Pinpoint the cell where the given text exists, returning its (X, Y) midpoint coordinate. 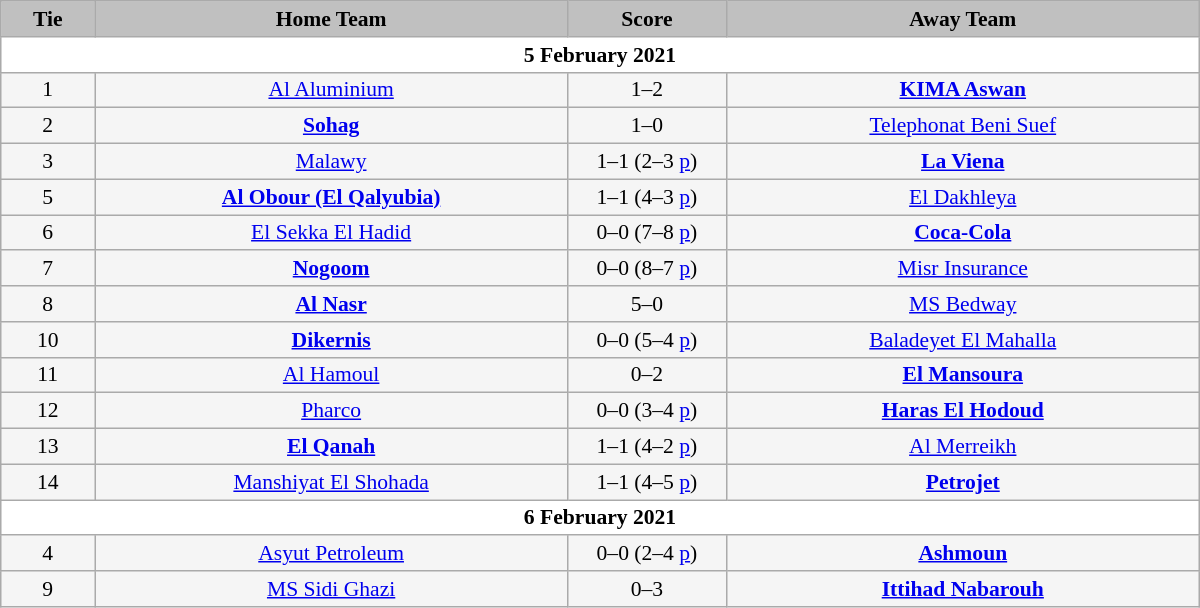
Pharco (332, 411)
1–2 (648, 90)
El Mansoura (962, 375)
Al Aluminium (332, 90)
El Sekka El Hadid (332, 233)
12 (48, 411)
Tie (48, 19)
Nogoom (332, 269)
1–1 (4–2 p) (648, 447)
0–0 (3–4 p) (648, 411)
Away Team (962, 19)
1–1 (4–3 p) (648, 197)
Ashmoun (962, 554)
Al Hamoul (332, 375)
Dikernis (332, 340)
Al Obour (El Qalyubia) (332, 197)
11 (48, 375)
Telephonat Beni Suef (962, 126)
El Dakhleya (962, 197)
1–0 (648, 126)
0–3 (648, 589)
Malawy (332, 162)
0–2 (648, 375)
13 (48, 447)
Al Nasr (332, 304)
7 (48, 269)
Al Merreikh (962, 447)
KIMA Aswan (962, 90)
La Viena (962, 162)
4 (48, 554)
9 (48, 589)
5 February 2021 (600, 55)
Petrojet (962, 482)
Haras El Hodoud (962, 411)
5 (48, 197)
3 (48, 162)
MS Bedway (962, 304)
0–0 (2–4 p) (648, 554)
Manshiyat El Shohada (332, 482)
MS Sidi Ghazi (332, 589)
Misr Insurance (962, 269)
Score (648, 19)
El Qanah (332, 447)
0–0 (5–4 p) (648, 340)
Sohag (332, 126)
Baladeyet El Mahalla (962, 340)
8 (48, 304)
10 (48, 340)
Ittihad Nabarouh (962, 589)
1 (48, 90)
Home Team (332, 19)
Coca-Cola (962, 233)
1–1 (2–3 p) (648, 162)
6 (48, 233)
14 (48, 482)
0–0 (7–8 p) (648, 233)
Asyut Petroleum (332, 554)
6 February 2021 (600, 518)
2 (48, 126)
5–0 (648, 304)
0–0 (8–7 p) (648, 269)
1–1 (4–5 p) (648, 482)
